Detect which cell encompasses the target text, then output its (X, Y) center coordinate. 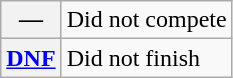
Did not finish (146, 58)
DNF (31, 58)
Did not compete (146, 20)
— (31, 20)
